From the cell containing the given text, extract its center point as (X, Y) coordinate. 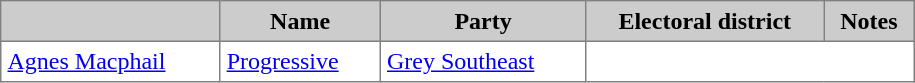
Electoral district (705, 21)
Grey Southeast (483, 61)
Progressive (300, 61)
Party (483, 21)
Name (300, 21)
Notes (870, 21)
Agnes Macphail (110, 61)
